Return (X, Y) of the center of cell containing provided text 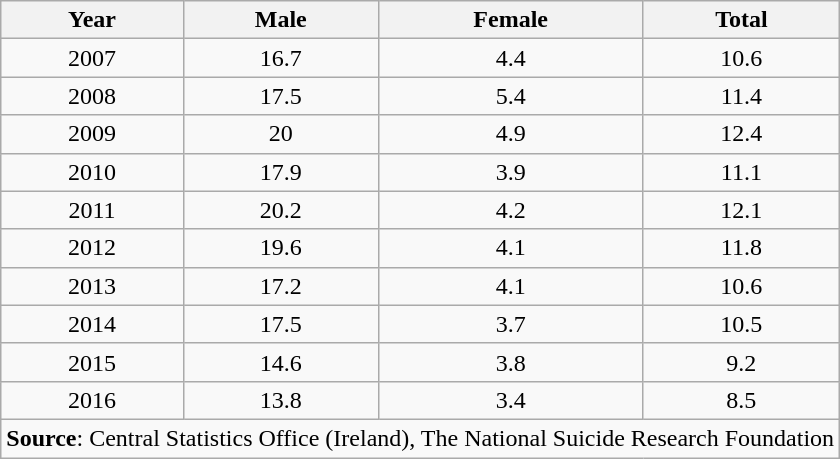
14.6 (280, 362)
20 (280, 134)
3.7 (510, 324)
11.1 (741, 172)
3.4 (510, 400)
12.4 (741, 134)
Female (510, 20)
13.8 (280, 400)
2013 (92, 286)
12.1 (741, 210)
10.5 (741, 324)
2014 (92, 324)
4.9 (510, 134)
8.5 (741, 400)
Source: Central Statistics Office (Ireland), The National Suicide Research Foundation (420, 438)
20.2 (280, 210)
11.4 (741, 96)
11.8 (741, 248)
9.2 (741, 362)
16.7 (280, 58)
17.2 (280, 286)
2010 (92, 172)
2011 (92, 210)
4.2 (510, 210)
2015 (92, 362)
2008 (92, 96)
2009 (92, 134)
Year (92, 20)
5.4 (510, 96)
4.4 (510, 58)
3.8 (510, 362)
2012 (92, 248)
3.9 (510, 172)
17.9 (280, 172)
2016 (92, 400)
2007 (92, 58)
Total (741, 20)
Male (280, 20)
19.6 (280, 248)
